Provide the [X, Y] coordinate of the cell's center where the given text is located.  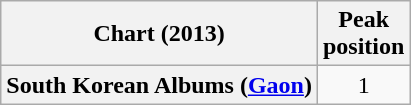
South Korean Albums (Gaon) [160, 85]
Peakposition [363, 34]
Chart (2013) [160, 34]
1 [363, 85]
